Extract the (X, Y) coordinate from the center of the cell holding the provided text.  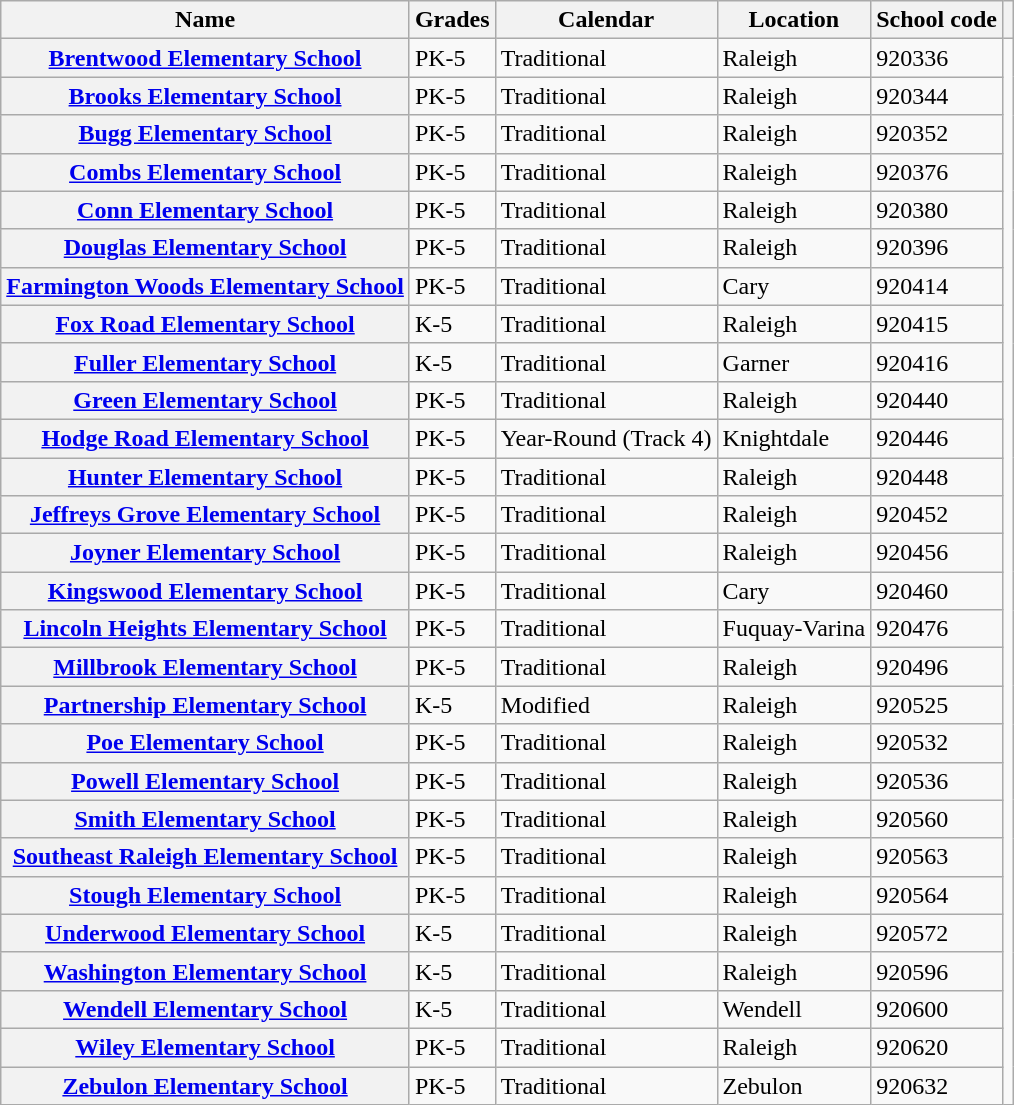
920496 (937, 667)
Fuller Elementary School (206, 362)
Poe Elementary School (206, 743)
Partnership Elementary School (206, 705)
Wiley Elementary School (206, 1047)
920380 (937, 210)
Conn Elementary School (206, 210)
920416 (937, 362)
920456 (937, 553)
Wendell (794, 1009)
920476 (937, 629)
Grades (452, 20)
Underwood Elementary School (206, 933)
920415 (937, 324)
Brentwood Elementary School (206, 58)
Location (794, 20)
920536 (937, 781)
Smith Elementary School (206, 819)
Lincoln Heights Elementary School (206, 629)
Stough Elementary School (206, 895)
920352 (937, 134)
920440 (937, 400)
920460 (937, 591)
Modified (606, 705)
920560 (937, 819)
Zebulon (794, 1085)
920448 (937, 477)
Year-Round (Track 4) (606, 438)
Powell Elementary School (206, 781)
Washington Elementary School (206, 971)
Jeffreys Grove Elementary School (206, 515)
920344 (937, 96)
Millbrook Elementary School (206, 667)
Farmington Woods Elementary School (206, 286)
920572 (937, 933)
920336 (937, 58)
Name (206, 20)
920376 (937, 172)
School code (937, 20)
Knightdale (794, 438)
920563 (937, 857)
Hunter Elementary School (206, 477)
920396 (937, 248)
920564 (937, 895)
Bugg Elementary School (206, 134)
Brooks Elementary School (206, 96)
Fox Road Elementary School (206, 324)
Zebulon Elementary School (206, 1085)
920414 (937, 286)
Combs Elementary School (206, 172)
920620 (937, 1047)
Joyner Elementary School (206, 553)
Southeast Raleigh Elementary School (206, 857)
Douglas Elementary School (206, 248)
920525 (937, 705)
920452 (937, 515)
Kingswood Elementary School (206, 591)
920632 (937, 1085)
920596 (937, 971)
Fuquay-Varina (794, 629)
Calendar (606, 20)
920600 (937, 1009)
Wendell Elementary School (206, 1009)
Green Elementary School (206, 400)
Garner (794, 362)
920532 (937, 743)
Hodge Road Elementary School (206, 438)
920446 (937, 438)
